Identify which cell holds the provided text, then report its (x, y) central coordinate. 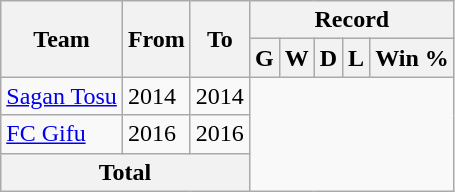
G (264, 58)
To (220, 39)
FC Gifu (62, 134)
Record (352, 20)
W (296, 58)
Total (126, 172)
L (356, 58)
Sagan Tosu (62, 96)
From (156, 39)
Win % (412, 58)
D (328, 58)
Team (62, 39)
